Capture the cell that displays the provided text and extract its [X, Y] central coordinate. 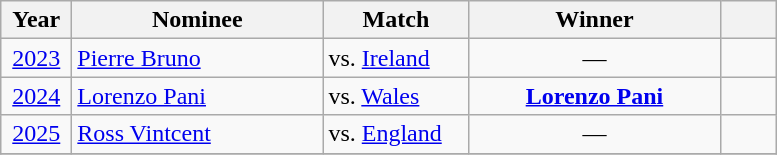
Winner [594, 20]
2025 [36, 134]
Match [396, 20]
Pierre Bruno [198, 58]
vs. England [396, 134]
vs. Ireland [396, 58]
vs. Wales [396, 96]
2023 [36, 58]
Year [36, 20]
Ross Vintcent [198, 134]
2024 [36, 96]
Nominee [198, 20]
